Find where the given text appears and provide that cell's center as (x, y) coordinate. 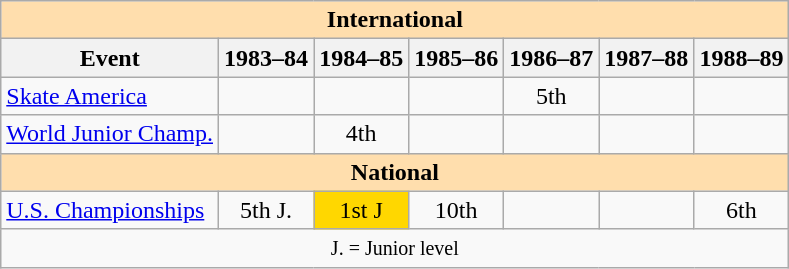
10th (456, 210)
International (395, 20)
6th (742, 210)
Skate America (110, 96)
World Junior Champ. (110, 134)
5th J. (266, 210)
1988–89 (742, 58)
J. = Junior level (395, 248)
5th (552, 96)
Event (110, 58)
National (395, 172)
1986–87 (552, 58)
1984–85 (362, 58)
U.S. Championships (110, 210)
1987–88 (646, 58)
1st J (362, 210)
4th (362, 134)
1983–84 (266, 58)
1985–86 (456, 58)
